Pinpoint the cell where the given text exists, returning its [x, y] midpoint coordinate. 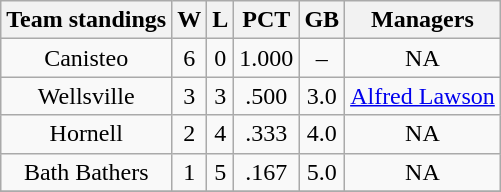
Team standings [86, 20]
1 [190, 172]
Managers [423, 20]
Alfred Lawson [423, 96]
5 [220, 172]
W [190, 20]
.500 [266, 96]
Bath Bathers [86, 172]
PCT [266, 20]
4 [220, 134]
– [322, 58]
2 [190, 134]
3.0 [322, 96]
.167 [266, 172]
1.000 [266, 58]
GB [322, 20]
.333 [266, 134]
Hornell [86, 134]
Canisteo [86, 58]
6 [190, 58]
Wellsville [86, 96]
5.0 [322, 172]
0 [220, 58]
L [220, 20]
4.0 [322, 134]
